Output the (x, y) coordinate of the center of the cell containing the given text.  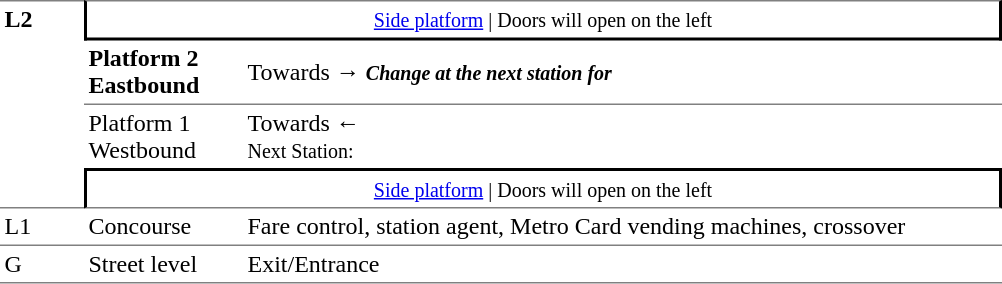
Platform 2Eastbound (164, 72)
Exit/Entrance (622, 264)
G (42, 264)
Concourse (164, 226)
L1 (42, 226)
L2 (42, 104)
Towards ← Next Station: (622, 136)
Fare control, station agent, Metro Card vending machines, crossover (622, 226)
Towards → Change at the next station for (622, 72)
Street level (164, 264)
Platform 1Westbound (164, 136)
